Search for the cell housing the specified text and yield its [X, Y] center coordinate. 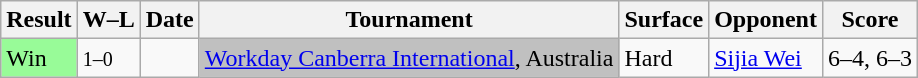
Opponent [766, 20]
Surface [664, 20]
W–L [108, 20]
Win [39, 58]
Tournament [409, 20]
6–4, 6–3 [870, 58]
Date [170, 20]
1–0 [108, 58]
Score [870, 20]
Sijia Wei [766, 58]
Result [39, 20]
Workday Canberra International, Australia [409, 58]
Hard [664, 58]
